Return (x, y) of the center of cell containing provided text 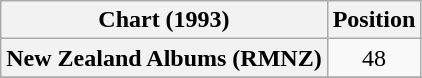
48 (374, 58)
Chart (1993) (164, 20)
New Zealand Albums (RMNZ) (164, 58)
Position (374, 20)
